Identify which cell holds the provided text, then report its (x, y) central coordinate. 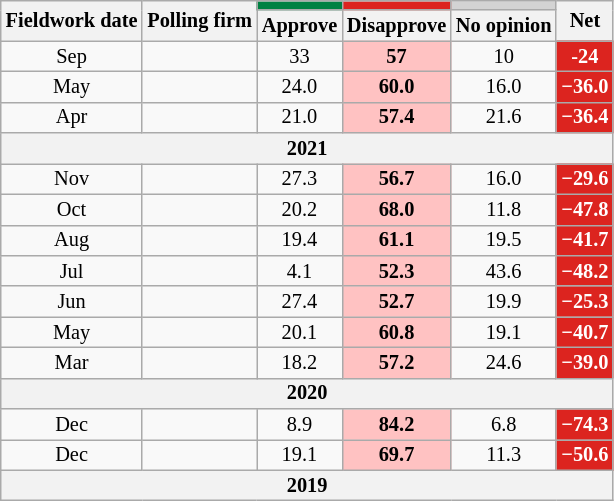
Oct (72, 210)
2019 (308, 486)
33 (300, 56)
−39.0 (584, 362)
56.7 (396, 178)
27.3 (300, 178)
52.7 (396, 302)
20.2 (300, 210)
Approve (300, 26)
20.1 (300, 332)
69.7 (396, 454)
−40.7 (584, 332)
Mar (72, 362)
−47.8 (584, 210)
43.6 (504, 270)
Fieldwork date (72, 20)
18.2 (300, 362)
−25.3 (584, 302)
−36.4 (584, 118)
68.0 (396, 210)
57 (396, 56)
No opinion (504, 26)
10 (504, 56)
60.0 (396, 86)
2021 (308, 148)
Disapprove (396, 26)
19.5 (504, 240)
61.1 (396, 240)
52.3 (396, 270)
Aug (72, 240)
6.8 (504, 424)
60.8 (396, 332)
Nov (72, 178)
4.1 (300, 270)
−48.2 (584, 270)
19.9 (504, 302)
27.4 (300, 302)
Apr (72, 118)
−74.3 (584, 424)
Jun (72, 302)
Net (584, 20)
57.4 (396, 118)
11.3 (504, 454)
−50.6 (584, 454)
−36.0 (584, 86)
−41.7 (584, 240)
24.0 (300, 86)
Jul (72, 270)
Sep (72, 56)
−29.6 (584, 178)
-24 (584, 56)
11.8 (504, 210)
2020 (308, 394)
57.2 (396, 362)
84.2 (396, 424)
Polling firm (199, 20)
24.6 (504, 362)
21.6 (504, 118)
8.9 (300, 424)
21.0 (300, 118)
19.4 (300, 240)
